Extract the [x, y] coordinate from the center of the cell holding the provided text.  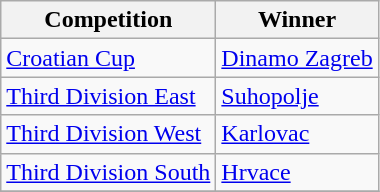
Third Division South [108, 172]
Third Division West [108, 134]
Suhopolje [297, 96]
Competition [108, 20]
Karlovac [297, 134]
Dinamo Zagreb [297, 58]
Croatian Cup [108, 58]
Third Division East [108, 96]
Hrvace [297, 172]
Winner [297, 20]
